Capture the cell that displays the provided text and extract its (x, y) central coordinate. 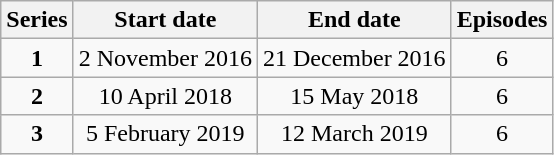
12 March 2019 (354, 134)
21 December 2016 (354, 58)
10 April 2018 (165, 96)
2 November 2016 (165, 58)
15 May 2018 (354, 96)
End date (354, 20)
Episodes (502, 20)
3 (37, 134)
5 February 2019 (165, 134)
Series (37, 20)
1 (37, 58)
Start date (165, 20)
2 (37, 96)
